Locate the cell with the specified text and output its (x, y) center coordinate. 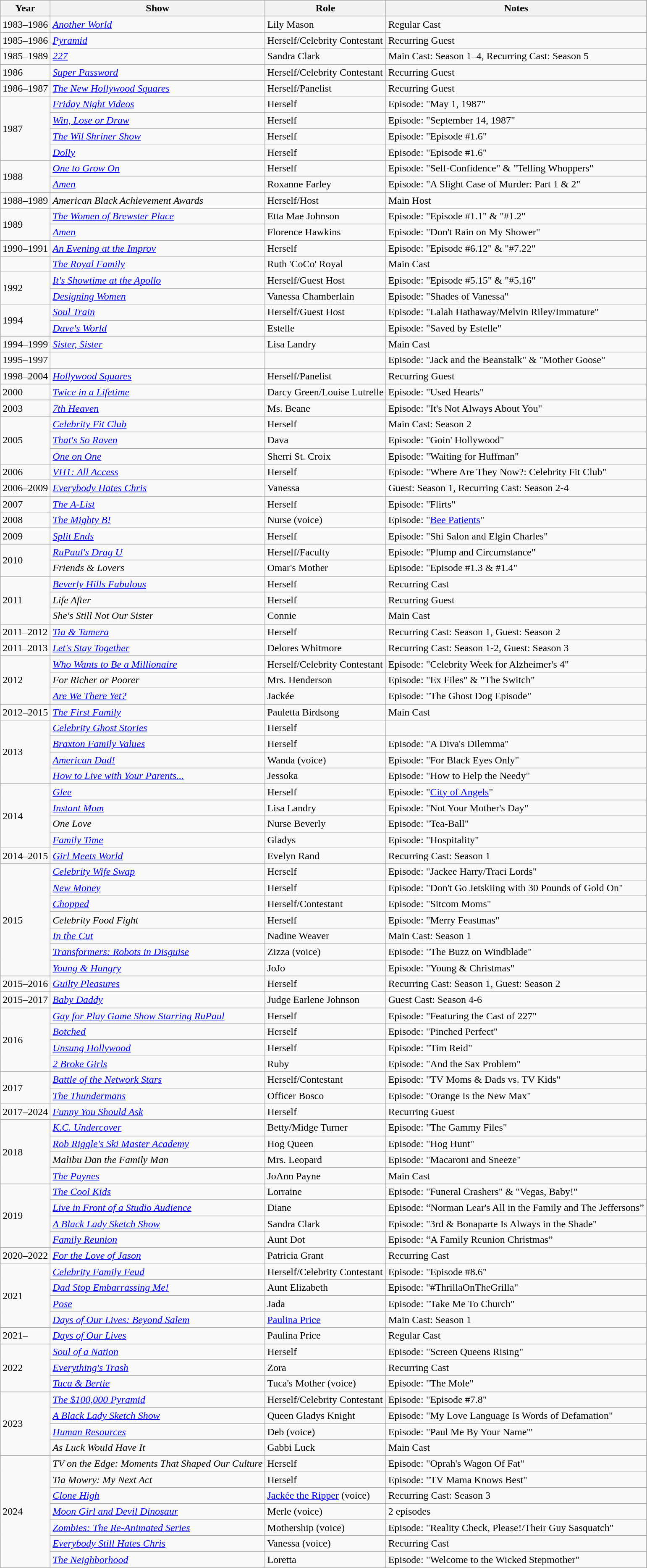
Episode: "Episode #8.6" (516, 1272)
Episode: "Reality Check, Please!/Their Guy Sasquatch" (516, 1528)
Patricia Grant (325, 1256)
Unsung Hollywood (158, 1048)
Connie (325, 616)
Episode: "Macaroni and Sneeze" (516, 1160)
Main Cast: Season 1–4, Recurring Cast: Season 5 (516, 56)
Episode: "Don't Rain on My Shower" (516, 232)
Dad Stop Embarrassing Me! (158, 1288)
2 episodes (516, 1512)
One on One (158, 456)
2011–2012 (25, 632)
Episode: "My Love Language Is Words of Defamation" (516, 1415)
2015–2017 (25, 1000)
TV on the Edge: Moments That Shaped Our Culture (158, 1463)
Celebrity Family Feud (158, 1272)
Episode: "Pinched Perfect" (516, 1032)
Episode: "Welcome to the Wicked Stepmother" (516, 1560)
Soul of a Nation (158, 1352)
Aunt Elizabeth (325, 1288)
Dava (325, 440)
Omar's Mother (325, 568)
1985–1989 (25, 56)
Show (158, 8)
Super Password (158, 72)
Episode: "For Black Eyes Only" (516, 760)
Funny You Should Ask (158, 1112)
Instant Mom (158, 808)
Episode: "Episode #1.3 & #1.4" (516, 568)
Episode: "And the Sax Problem" (516, 1064)
Moon Girl and Devil Dinosaur (158, 1512)
2022 (25, 1368)
1988–1989 (25, 200)
Episode: "Episode #7.8" (516, 1400)
Life After (158, 600)
Guest: Season 1, Recurring Cast: Season 2-4 (516, 488)
Celebrity Fit Club (158, 424)
Episode: "Jackee Harry/Traci Lords" (516, 872)
Tuca's Mother (voice) (325, 1384)
2013 (25, 752)
Vanessa (325, 488)
Episode: "Bee Patients" (516, 520)
Notes (516, 8)
The New Hollywood Squares (158, 88)
Dolly (158, 152)
Episode: "Take Me To Church" (516, 1304)
How to Live with Your Parents... (158, 776)
Friday Night Videos (158, 104)
Episode: "Celebrity Week for Alzheimer's 4" (516, 664)
Episode: "Lalah Hathaway/Melvin Riley/Immature" (516, 312)
2014–2015 (25, 856)
Betty/Midge Turner (325, 1128)
Malibu Dan the Family Man (158, 1160)
Sherri St. Croix (325, 456)
The A-List (158, 504)
Aunt Dot (325, 1240)
Episode: "Shi Salon and Elgin Charles" (516, 536)
Celebrity Food Fight (158, 920)
Episode: "It's Not Always About You" (516, 408)
Episode: "3rd & Bonaparte Is Always in the Shade" (516, 1224)
The Royal Family (158, 264)
Etta Mae Johnson (325, 216)
Sister, Sister (158, 344)
Lily Mason (325, 24)
Days of Our Lives (158, 1336)
2006–2009 (25, 488)
Glee (158, 792)
Lorraine (325, 1192)
The Women of Brewster Place (158, 216)
Split Ends (158, 536)
Herself/Faculty (325, 552)
JoAnn Payne (325, 1176)
1987 (25, 128)
Mrs. Leopard (325, 1160)
2011 (25, 600)
Episode: "Episode #1.1" & "#1.2" (516, 216)
Pauletta Birdsong (325, 712)
2021– (25, 1336)
VH1: All Access (158, 472)
Estelle (325, 328)
Loretta (325, 1560)
Everybody Hates Chris (158, 488)
Let's Stay Together (158, 648)
Episode: "Episode #6.12" & "#7.22" (516, 248)
Family Time (158, 840)
Episode: "Paul Me By Your Name"' (516, 1431)
Episode: "A Slight Case of Murder: Part 1 & 2" (516, 184)
2019 (25, 1215)
Episode: “A Family Reunion Christmas” (516, 1240)
Merle (voice) (325, 1512)
Nurse (voice) (325, 520)
Episode: "May 1, 1987" (516, 104)
Tia & Tamera (158, 632)
1986–1987 (25, 88)
Roxanne Farley (325, 184)
Chopped (158, 904)
The Neighborhood (158, 1560)
1998–2004 (25, 376)
Florence Hawkins (325, 232)
2017–2024 (25, 1112)
Episode: "Hospitality" (516, 840)
The Thundermans (158, 1096)
Jackée the Ripper (voice) (325, 1496)
1985–1986 (25, 40)
Episode: "The Buzz on Windblade" (516, 952)
Soul Train (158, 312)
Wanda (voice) (325, 760)
Delores Whitmore (325, 648)
Guilty Pleasures (158, 984)
Twice in a Lifetime (158, 392)
For the Love of Jason (158, 1256)
Episode: "Tea-Ball" (516, 824)
The Cool Kids (158, 1192)
Pose (158, 1304)
Episode: "Episode #5.15" & "#5.16" (516, 280)
An Evening at the Improv (158, 248)
New Money (158, 888)
Darcy Green/Louise Lutrelle (325, 392)
Another World (158, 24)
2015–2016 (25, 984)
Episode: "Featuring the Cast of 227" (516, 1016)
Family Reunion (158, 1240)
Episode: "A Diva's Dilemma" (516, 744)
Hollywood Squares (158, 376)
Deb (voice) (325, 1431)
Episode: "City of Angels" (516, 792)
Episode: "Young & Christmas" (516, 968)
Celebrity Ghost Stories (158, 728)
Young & Hungry (158, 968)
It's Showtime at the Apollo (158, 280)
Episode: "Hog Hunt" (516, 1144)
Episode: "The Ghost Dog Episode" (516, 696)
Role (325, 8)
Year (25, 8)
Zombies: The Re-Animated Series (158, 1528)
Judge Earlene Johnson (325, 1000)
For Richer or Poorer (158, 680)
Nurse Beverly (325, 824)
2014 (25, 816)
As Luck Would Have It (158, 1447)
Episode: "Sitcom Moms" (516, 904)
Nadine Weaver (325, 936)
Gladys (325, 840)
Clone High (158, 1496)
Gay for Play Game Show Starring RuPaul (158, 1016)
In the Cut (158, 936)
2017 (25, 1088)
Episode: "Saved by Estelle" (516, 328)
1992 (25, 288)
Transformers: Robots in Disguise (158, 952)
Days of Our Lives: Beyond Salem (158, 1320)
Episode: "Goin' Hollywood" (516, 440)
American Black Achievement Awards (158, 200)
Everybody Still Hates Chris (158, 1544)
Episode: "TV Moms & Dads vs. TV Kids" (516, 1080)
Tuca & Bertie (158, 1384)
Celebrity Wife Swap (158, 872)
Botched (158, 1032)
Mothership (voice) (325, 1528)
Herself/Host (325, 200)
1995–1997 (25, 360)
2012–2015 (25, 712)
Designing Women (158, 296)
Zora (325, 1368)
The Paynes (158, 1176)
1990–1991 (25, 248)
Episode: "Self-Confidence" & "Telling Whoppers" (516, 168)
Mrs. Henderson (325, 680)
Recurring Cast: Season 1 (516, 856)
Girl Meets World (158, 856)
Officer Bosco (325, 1096)
Ruth 'CoCo' Royal (325, 264)
Win, Lose or Draw (158, 120)
2008 (25, 520)
Guest Cast: Season 4-6 (516, 1000)
2009 (25, 536)
1986 (25, 72)
The First Family (158, 712)
Beverly Hills Fabulous (158, 584)
2021 (25, 1296)
1989 (25, 224)
Episode: "Funeral Crashers" & "Vegas, Baby!" (516, 1192)
1994 (25, 320)
Episode: "TV Mama Knows Best" (516, 1479)
Episode: "Where Are They Now?: Celebrity Fit Club" (516, 472)
Vanessa Chamberlain (325, 296)
2011–2013 (25, 648)
Zizza (voice) (325, 952)
7th Heaven (158, 408)
227 (158, 56)
Episode: "September 14, 1987" (516, 120)
Episode: "Plump and Circumstance" (516, 552)
Tia Mowry: My Next Act (158, 1479)
The Mighty B! (158, 520)
Baby Daddy (158, 1000)
Dave's World (158, 328)
Episode: "Oprah's Wagon Of Fat" (516, 1463)
Human Resources (158, 1431)
Episode: "Ex Files" & "The Switch" (516, 680)
Rob Riggle's Ski Master Academy (158, 1144)
Gabbi Luck (325, 1447)
Braxton Family Values (158, 744)
Episode: "How to Help the Needy" (516, 776)
Episode: "Waiting for Huffman" (516, 456)
2016 (25, 1040)
K.C. Undercover (158, 1128)
One to Grow On (158, 168)
2005 (25, 440)
1988 (25, 176)
RuPaul's Drag U (158, 552)
The $100,000 Pyramid (158, 1400)
Diane (325, 1208)
2 Broke Girls (158, 1064)
Recurring Cast: Season 3 (516, 1496)
American Dad! (158, 760)
That's So Raven (158, 440)
Queen Gladys Knight (325, 1415)
She's Still Not Our Sister (158, 616)
Recurring Cast: Season 1-2, Guest: Season 3 (516, 648)
2024 (25, 1511)
2006 (25, 472)
2003 (25, 408)
Jackée (325, 696)
Ruby (325, 1064)
Episode: "#ThrillaOnTheGrilla" (516, 1288)
Episode: "Tim Reid" (516, 1048)
Episode: "Merry Feastmas" (516, 920)
Episode: "Not Your Mother's Day" (516, 808)
Who Wants to Be a Millionaire (158, 664)
Episode: "Jack and the Beanstalk" & "Mother Goose" (516, 360)
Main Host (516, 200)
Friends & Lovers (158, 568)
2010 (25, 560)
1994–1999 (25, 344)
Ms. Beane (325, 408)
JoJo (325, 968)
2018 (25, 1152)
Hog Queen (325, 1144)
Episode: "Don't Go Jetskiing with 30 Pounds of Gold On" (516, 888)
2012 (25, 680)
Battle of the Network Stars (158, 1080)
2007 (25, 504)
Episode: "Shades of Vanessa" (516, 296)
Main Cast: Season 2 (516, 424)
2023 (25, 1423)
Jessoka (325, 776)
Episode: “Norman Lear's All in the Family and The Jeffersons” (516, 1208)
The Wil Shriner Show (158, 136)
2015 (25, 920)
Vanessa (voice) (325, 1544)
Episode: "The Gammy Files" (516, 1128)
Episode: "The Mole" (516, 1384)
2020–2022 (25, 1256)
Episode: "Orange Is the New Max" (516, 1096)
1983–1986 (25, 24)
Evelyn Rand (325, 856)
One Love (158, 824)
Live in Front of a Studio Audience (158, 1208)
2000 (25, 392)
Episode: "Screen Queens Rising" (516, 1352)
Are We There Yet? (158, 696)
Everything's Trash (158, 1368)
Episode: "Used Hearts" (516, 392)
Jada (325, 1304)
Episode: "Flirts" (516, 504)
Pyramid (158, 40)
